Determine the [X, Y] coordinate at the center of the cell enclosing the given text.  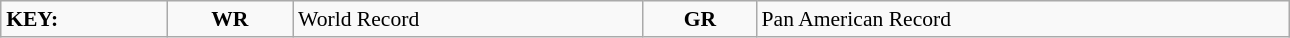
World Record [468, 19]
GR [700, 19]
KEY: [84, 19]
WR [230, 19]
Pan American Record [1023, 19]
